Return the [X, Y] coordinate for the center point of the cell that contains the specified text.  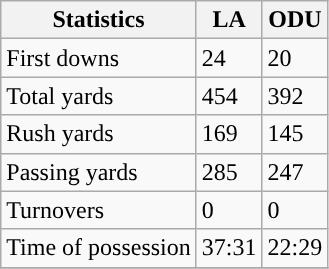
Turnovers [99, 210]
ODU [295, 20]
454 [229, 96]
Time of possession [99, 248]
247 [295, 172]
145 [295, 134]
First downs [99, 58]
Statistics [99, 20]
Total yards [99, 96]
22:29 [295, 248]
20 [295, 58]
24 [229, 58]
LA [229, 20]
37:31 [229, 248]
Passing yards [99, 172]
392 [295, 96]
285 [229, 172]
169 [229, 134]
Rush yards [99, 134]
